Determine the [X, Y] coordinate at the center of the cell enclosing the given text.  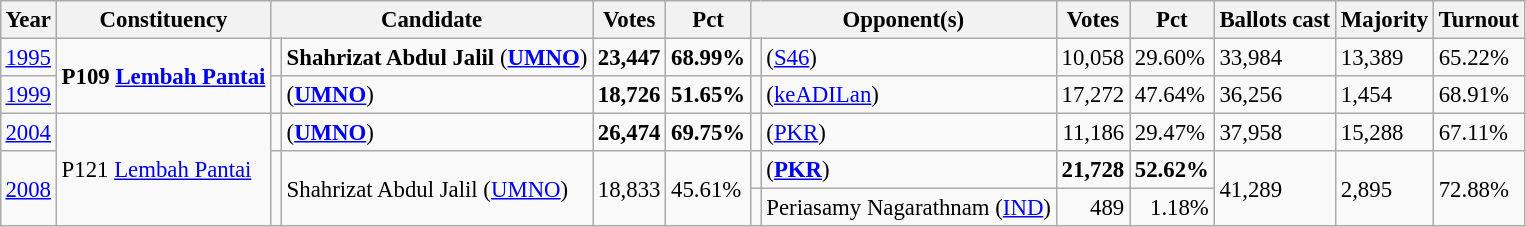
51.65% [708, 95]
29.60% [1172, 57]
Ballots cast [1274, 20]
18,726 [630, 95]
10,058 [1092, 57]
21,728 [1092, 170]
1,454 [1384, 95]
26,474 [630, 133]
Candidate [432, 20]
(keADILan) [908, 95]
68.99% [708, 57]
69.75% [708, 133]
Constituency [163, 20]
68.91% [1478, 95]
Periasamy Nagarathnam (IND) [908, 208]
2,895 [1384, 188]
2004 [28, 133]
72.88% [1478, 188]
41,289 [1274, 188]
11,186 [1092, 133]
45.61% [708, 188]
47.64% [1172, 95]
33,984 [1274, 57]
P121 Lembah Pantai [163, 170]
489 [1092, 208]
52.62% [1172, 170]
1.18% [1172, 208]
36,256 [1274, 95]
15,288 [1384, 133]
Majority [1384, 20]
17,272 [1092, 95]
Year [28, 20]
1995 [28, 57]
18,833 [630, 188]
(S46) [908, 57]
23,447 [630, 57]
65.22% [1478, 57]
29.47% [1172, 133]
67.11% [1478, 133]
1999 [28, 95]
Opponent(s) [903, 20]
P109 Lembah Pantai [163, 76]
2008 [28, 188]
Turnout [1478, 20]
13,389 [1384, 57]
37,958 [1274, 133]
